Return the [x, y] coordinate for the center point of the cell that contains the specified text.  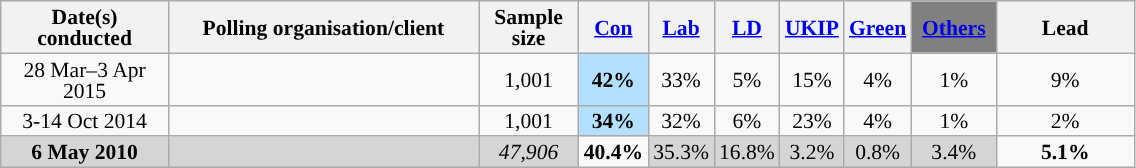
15% [812, 79]
34% [614, 120]
Green [878, 27]
40.4% [614, 152]
3.4% [954, 152]
Lead [1065, 27]
Sample size [528, 27]
35.3% [681, 152]
Date(s)conducted [85, 27]
5.1% [1065, 152]
33% [681, 79]
28 Mar–3 Apr 2015 [85, 79]
Con [614, 27]
6 May 2010 [85, 152]
LD [747, 27]
42% [614, 79]
6% [747, 120]
23% [812, 120]
47,906 [528, 152]
Polling organisation/client [323, 27]
0.8% [878, 152]
2% [1065, 120]
9% [1065, 79]
3-14 Oct 2014 [85, 120]
16.8% [747, 152]
3.2% [812, 152]
UKIP [812, 27]
32% [681, 120]
Lab [681, 27]
5% [747, 79]
Others [954, 27]
